Return (x, y) of the center of cell containing provided text 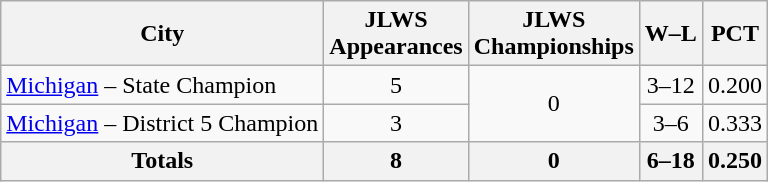
8 (396, 161)
Michigan – State Champion (162, 85)
City (162, 34)
0.200 (734, 85)
PCT (734, 34)
3–6 (670, 123)
JLWSChampionships (554, 34)
3–12 (670, 85)
W–L (670, 34)
Michigan – District 5 Champion (162, 123)
5 (396, 85)
JLWSAppearances (396, 34)
3 (396, 123)
6–18 (670, 161)
0.250 (734, 161)
0.333 (734, 123)
Totals (162, 161)
